Return the (x, y) coordinate for the center point of the cell that contains the specified text.  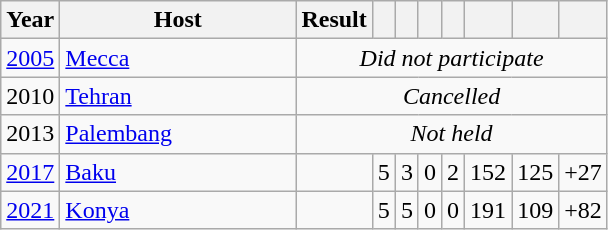
Baku (178, 172)
Cancelled (452, 96)
Not held (452, 134)
3 (406, 172)
Tehran (178, 96)
2010 (30, 96)
2013 (30, 134)
191 (488, 210)
109 (536, 210)
125 (536, 172)
152 (488, 172)
2 (452, 172)
+27 (584, 172)
Mecca (178, 58)
Konya (178, 210)
2017 (30, 172)
Host (178, 20)
Palembang (178, 134)
Did not participate (452, 58)
+82 (584, 210)
Result (334, 20)
2005 (30, 58)
Year (30, 20)
2021 (30, 210)
